Determine the [x, y] coordinate at the center of the cell enclosing the given text.  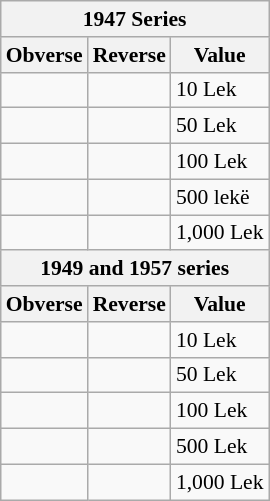
1949 and 1957 series [135, 269]
1947 Series [135, 19]
500 lekë [220, 197]
500 Lek [220, 447]
